Detect which cell encompasses the target text, then output its [x, y] center coordinate. 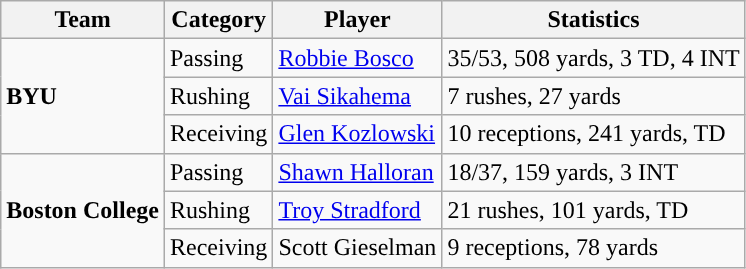
Shawn Halloran [358, 172]
BYU [83, 96]
Player [358, 20]
Vai Sikahema [358, 96]
21 rushes, 101 yards, TD [594, 210]
7 rushes, 27 yards [594, 96]
Statistics [594, 20]
10 receptions, 241 yards, TD [594, 134]
Category [218, 20]
35/53, 508 yards, 3 TD, 4 INT [594, 58]
Robbie Bosco [358, 58]
9 receptions, 78 yards [594, 248]
Troy Stradford [358, 210]
Team [83, 20]
Glen Kozlowski [358, 134]
18/37, 159 yards, 3 INT [594, 172]
Scott Gieselman [358, 248]
Boston College [83, 210]
